Return the (X, Y) coordinate for the center point of the cell that contains the specified text.  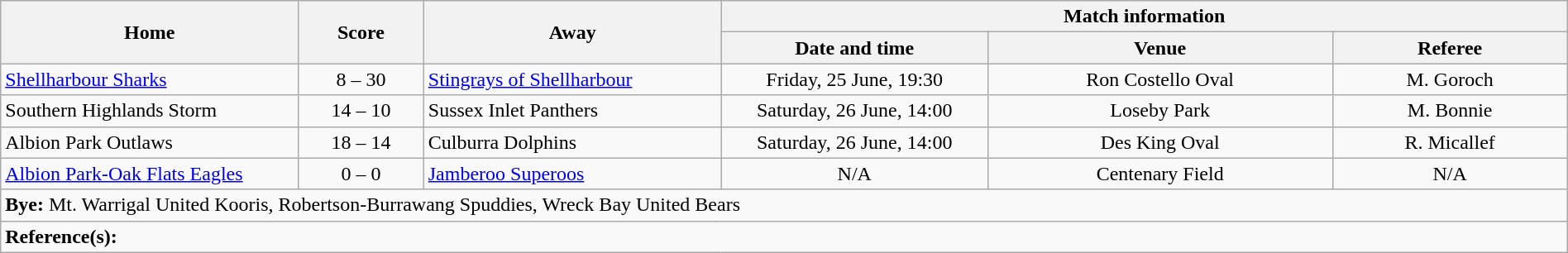
Ron Costello Oval (1159, 79)
Southern Highlands Storm (150, 111)
M. Bonnie (1450, 111)
Culburra Dolphins (572, 142)
Stingrays of Shellharbour (572, 79)
Reference(s): (784, 236)
Away (572, 32)
0 – 0 (361, 174)
Home (150, 32)
Bye: Mt. Warrigal United Kooris, Robertson-Burrawang Spuddies, Wreck Bay United Bears (784, 205)
14 – 10 (361, 111)
Centenary Field (1159, 174)
Sussex Inlet Panthers (572, 111)
Venue (1159, 48)
Score (361, 32)
18 – 14 (361, 142)
Friday, 25 June, 19:30 (854, 79)
Date and time (854, 48)
Des King Oval (1159, 142)
Match information (1145, 17)
Albion Park Outlaws (150, 142)
Jamberoo Superoos (572, 174)
8 – 30 (361, 79)
Albion Park-Oak Flats Eagles (150, 174)
M. Goroch (1450, 79)
R. Micallef (1450, 142)
Loseby Park (1159, 111)
Referee (1450, 48)
Shellharbour Sharks (150, 79)
